For the text-containing cell, return its midpoint in [X, Y] coordinate format. 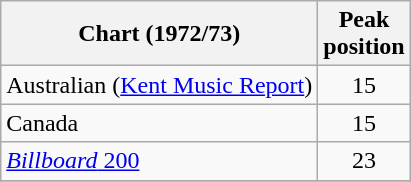
Chart (1972/73) [160, 34]
Australian (Kent Music Report) [160, 85]
Billboard 200 [160, 161]
23 [364, 161]
Canada [160, 123]
Peakposition [364, 34]
